Capture the cell that displays the provided text and extract its (X, Y) central coordinate. 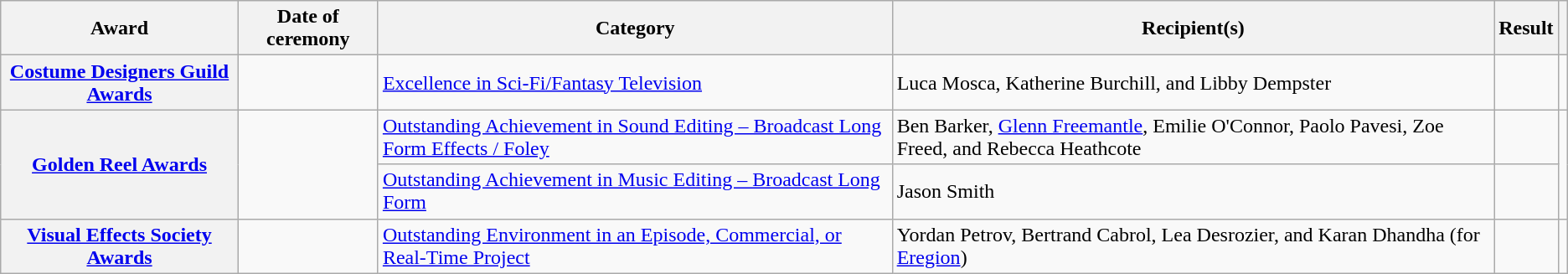
Golden Reel Awards (120, 164)
Costume Designers Guild Awards (120, 82)
Result (1526, 28)
Visual Effects Society Awards (120, 246)
Outstanding Environment in an Episode, Commercial, or Real-Time Project (635, 246)
Yordan Petrov, Bertrand Cabrol, Lea Desrozier, and Karan Dhandha (for Eregion) (1193, 246)
Ben Barker, Glenn Freemantle, Emilie O'Connor, Paolo Pavesi, Zoe Freed, and Rebecca Heathcote (1193, 137)
Recipient(s) (1193, 28)
Luca Mosca, Katherine Burchill, and Libby Dempster (1193, 82)
Excellence in Sci-Fi/Fantasy Television (635, 82)
Jason Smith (1193, 191)
Award (120, 28)
Outstanding Achievement in Music Editing – Broadcast Long Form (635, 191)
Date of ceremony (308, 28)
Outstanding Achievement in Sound Editing – Broadcast Long Form Effects / Foley (635, 137)
Category (635, 28)
